Output the [x, y] coordinate of the center of the cell containing the given text.  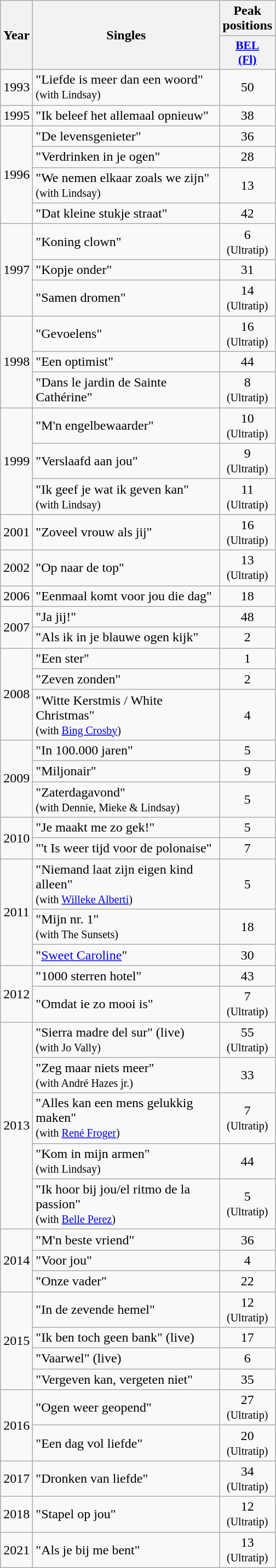
"M'n beste vriend" [126, 1239]
34(Ultratip) [248, 1478]
"Een dag vol liefde" [126, 1443]
"Op naar de top" [126, 567]
1995 [16, 115]
"Zeg maar niets meer"(with André Hazes jr.) [126, 1075]
"Ik hoor bij jou/el ritmo de la passion"(with Belle Perez) [126, 1204]
35 [248, 1379]
55(Ultratip) [248, 1040]
"M'n engelbewaarder" [126, 425]
"Dans le jardin de Sainte Cathérine" [126, 390]
"Miljonair" [126, 771]
42 [248, 213]
Singles [126, 35]
"Omdat ie zo mooi is" [126, 1004]
"Koning clown" [126, 242]
2006 [16, 596]
"Sierra madre del sur" (live)(with Jo Vally) [126, 1040]
2011 [16, 912]
1997 [16, 270]
2013 [16, 1125]
"Verslaafd aan jou" [126, 461]
"Zoveel vrouw als jij" [126, 533]
"Als je bij me bent" [126, 1549]
7 [248, 849]
"Mijn nr. 1"(with The Sunsets) [126, 927]
30 [248, 955]
"Vaarwel" (live) [126, 1359]
2016 [16, 1425]
Peak positions [248, 19]
"Ja jij!" [126, 617]
1993 [16, 87]
5(Ultratip) [248, 1204]
31 [248, 270]
"Dat kleine stukje straat" [126, 213]
1999 [16, 461]
"Ik beleef het allemaal opnieuw" [126, 115]
"Alles kan een mens gelukkig maken"(with René Froger) [126, 1118]
"In 100.000 jaren" [126, 750]
2001 [16, 533]
"Vergeven kan, vergeten niet" [126, 1379]
13 [248, 185]
"We nemen elkaar zoals we zijn"(with Lindsay) [126, 185]
9(Ultratip) [248, 461]
"Dronken van liefde" [126, 1478]
"1000 sterren hotel" [126, 976]
"Stapel op jou" [126, 1514]
17 [248, 1338]
1996 [16, 175]
"Onze vader" [126, 1281]
"Liefde is meer dan een woord"(with Lindsay) [126, 87]
20(Ultratip) [248, 1443]
2002 [16, 567]
"Ogen weer geopend" [126, 1407]
2009 [16, 779]
"Gevoelens" [126, 334]
2017 [16, 1478]
"Sweet Caroline" [126, 955]
"Samen dromen" [126, 297]
27(Ultratip) [248, 1407]
48 [248, 617]
"Verdrinken in je ogen" [126, 157]
2014 [16, 1260]
"Ik geef je wat ik geven kan"(with Lindsay) [126, 496]
"Als ik in je blauwe ogen kijk" [126, 637]
"Eenmaal komt voor jou die dag" [126, 596]
"Een ster" [126, 658]
50 [248, 87]
6 [248, 1359]
Year [16, 35]
11(Ultratip) [248, 496]
10(Ultratip) [248, 425]
6(Ultratip) [248, 242]
BEL (Fl) [248, 52]
"Niemand laat zijn eigen kind alleen"(with Willeke Alberti) [126, 884]
"Kopje onder" [126, 270]
"Ik ben toch geen bank" (live) [126, 1338]
22 [248, 1281]
2008 [16, 694]
33 [248, 1075]
14(Ultratip) [248, 297]
1998 [16, 362]
2015 [16, 1341]
2012 [16, 994]
"Kom in mijn armen"(with Lindsay) [126, 1161]
"Voor jou" [126, 1260]
"In de zevende hemel" [126, 1309]
"Witte Kerstmis / White Christmas"(with Bing Crosby) [126, 715]
"'t Is weer tijd voor de polonaise" [126, 849]
2007 [16, 627]
8(Ultratip) [248, 390]
2018 [16, 1514]
"Een optimist" [126, 362]
"De levensgenieter" [126, 136]
38 [248, 115]
"Zeven zonden" [126, 679]
28 [248, 157]
"Zaterdagavond" (with Dennie, Mieke & Lindsay) [126, 799]
2021 [16, 1549]
"Je maakt me zo gek!" [126, 828]
2010 [16, 838]
1 [248, 658]
9 [248, 771]
43 [248, 976]
